For the text-containing cell, return its midpoint in (x, y) coordinate format. 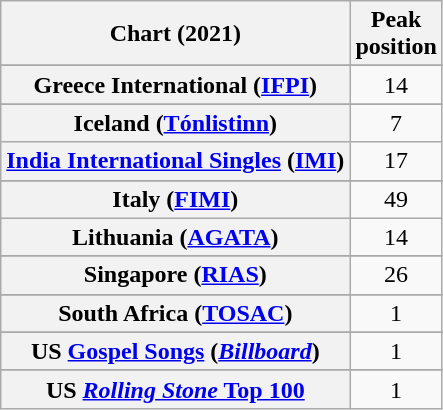
South Africa (TOSAC) (176, 313)
7 (396, 123)
26 (396, 275)
US Rolling Stone Top 100 (176, 389)
Lithuania (AGATA) (176, 237)
Iceland (Tónlistinn) (176, 123)
India International Singles (IMI) (176, 161)
US Gospel Songs (Billboard) (176, 351)
49 (396, 199)
Peakposition (396, 34)
Greece International (IFPI) (176, 85)
Singapore (RIAS) (176, 275)
17 (396, 161)
Chart (2021) (176, 34)
Italy (FIMI) (176, 199)
